Return the [x, y] coordinate for the center point of the cell that contains the specified text.  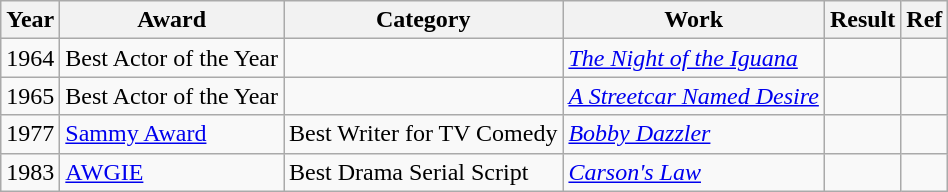
Sammy Award [172, 134]
Work [694, 20]
Bobby Dazzler [694, 134]
1983 [30, 172]
Result [862, 20]
Year [30, 20]
1964 [30, 58]
Carson's Law [694, 172]
The Night of the Iguana [694, 58]
Ref [924, 20]
AWGIE [172, 172]
Award [172, 20]
Category [424, 20]
1977 [30, 134]
1965 [30, 96]
Best Writer for TV Comedy [424, 134]
Best Drama Serial Script [424, 172]
A Streetcar Named Desire [694, 96]
